Return the (X, Y) coordinate for the center point of the cell that contains the specified text.  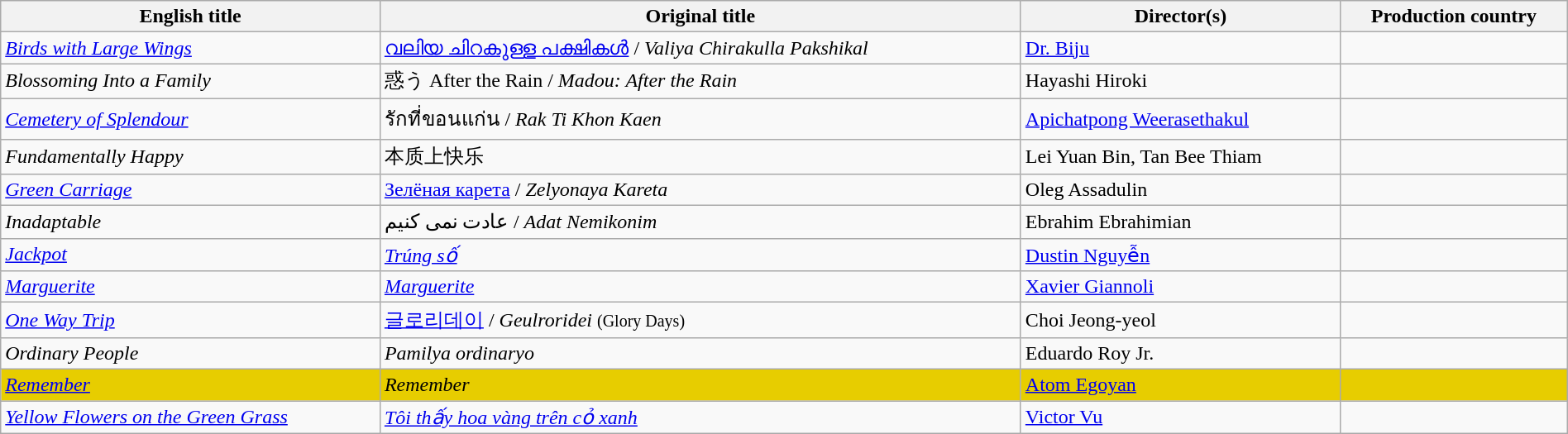
Apichatpong Weerasethakul (1180, 119)
Hayashi Hiroki (1180, 81)
Victor Vu (1180, 417)
Production country (1454, 17)
Eduardo Roy Jr. (1180, 353)
Зелёная карета / Zelyonaya Kareta (700, 190)
Cemetery of Splendour (190, 119)
Dustin Nguyễn (1180, 255)
Pamilya ordinaryo (700, 353)
English title (190, 17)
惑う After the Rain / Madou: After the Rain (700, 81)
Oleg Assadulin (1180, 190)
글로리데이 / Geulroridei (Glory Days) (700, 321)
Jackpot (190, 255)
Blossoming Into a Family (190, 81)
รักที่ขอนแก่น / Rak Ti Khon Kaen (700, 119)
Yellow Flowers on the Green Grass (190, 417)
عادت نمی کنیم / Adat Nemikonim (700, 222)
Xavier Giannoli (1180, 287)
Dr. Biju (1180, 48)
Ordinary People (190, 353)
本质上快乐 (700, 157)
Director(s) (1180, 17)
Fundamentally Happy (190, 157)
വലിയ ചിറകുള്ള പക്ഷികൾ / Valiya Chirakulla Pakshikal (700, 48)
Green Carriage (190, 190)
Tôi thấy hoa vàng trên cỏ xanh (700, 417)
Trúng số (700, 255)
Lei Yuan Bin, Tan Bee Thiam (1180, 157)
Atom Egoyan (1180, 384)
One Way Trip (190, 321)
Birds with Large Wings (190, 48)
Ebrahim Ebrahimian (1180, 222)
Inadaptable (190, 222)
Choi Jeong-yeol (1180, 321)
Original title (700, 17)
